Extract the [x, y] coordinate from the center of the cell holding the provided text.  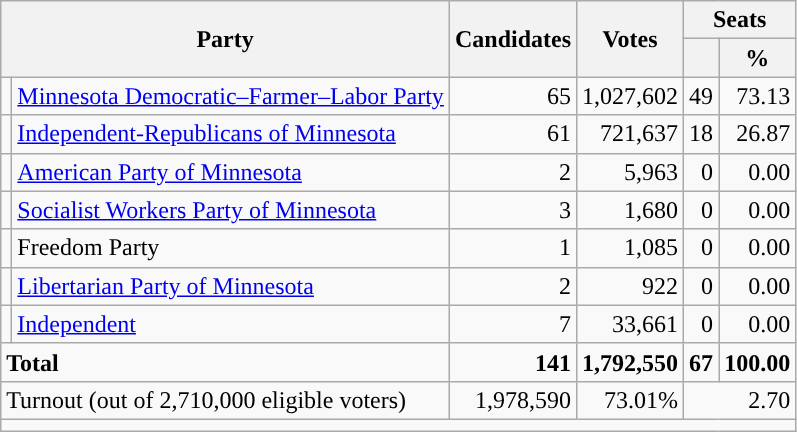
American Party of Minnesota [231, 172]
1 [512, 248]
Socialist Workers Party of Minnesota [231, 210]
73.13 [758, 96]
65 [512, 96]
141 [512, 362]
61 [512, 134]
Independent-Republicans of Minnesota [231, 134]
721,637 [630, 134]
Total [226, 362]
Libertarian Party of Minnesota [231, 286]
7 [512, 324]
922 [630, 286]
Party [226, 39]
Minnesota Democratic–Farmer–Labor Party [231, 96]
2.70 [740, 400]
1,085 [630, 248]
49 [702, 96]
1,680 [630, 210]
33,661 [630, 324]
26.87 [758, 134]
1,978,590 [512, 400]
73.01% [630, 400]
100.00 [758, 362]
5,963 [630, 172]
Turnout (out of 2,710,000 eligible voters) [226, 400]
67 [702, 362]
1,027,602 [630, 96]
1,792,550 [630, 362]
3 [512, 210]
Seats [740, 20]
18 [702, 134]
Freedom Party [231, 248]
Independent [231, 324]
Votes [630, 39]
Candidates [512, 39]
% [758, 58]
